Provide the (X, Y) coordinate of the cell's center where the given text is located.  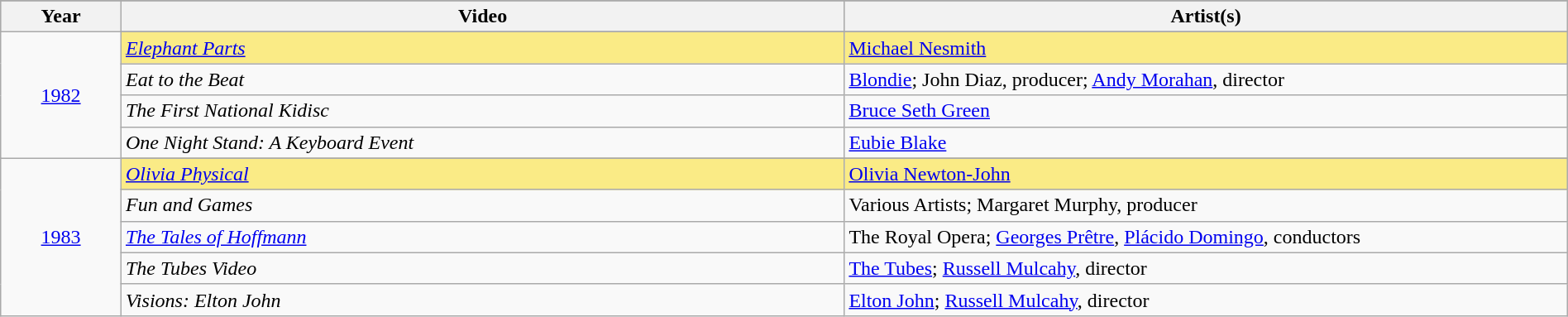
The Tales of Hoffmann (482, 237)
Michael Nesmith (1206, 48)
Elton John; Russell Mulcahy, director (1206, 300)
Eubie Blake (1206, 142)
Eat to the Beat (482, 79)
Olivia Physical (482, 174)
Various Artists; Margaret Murphy, producer (1206, 205)
The Royal Opera; Georges Prêtre, Plácido Domingo, conductors (1206, 237)
The First National Kidisc (482, 111)
Artist(s) (1206, 17)
Elephant Parts (482, 48)
The Tubes Video (482, 268)
Fun and Games (482, 205)
Year (61, 17)
Visions: Elton John (482, 300)
Video (482, 17)
The Tubes; Russell Mulcahy, director (1206, 268)
1982 (61, 95)
1983 (61, 237)
Bruce Seth Green (1206, 111)
Olivia Newton-John (1206, 174)
Blondie; John Diaz, producer; Andy Morahan, director (1206, 79)
One Night Stand: A Keyboard Event (482, 142)
